Search for the cell housing the specified text and yield its (X, Y) center coordinate. 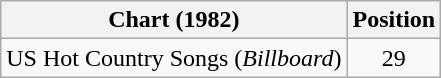
29 (394, 58)
Chart (1982) (174, 20)
US Hot Country Songs (Billboard) (174, 58)
Position (394, 20)
